Find where the given text appears and provide that cell's center as [X, Y] coordinate. 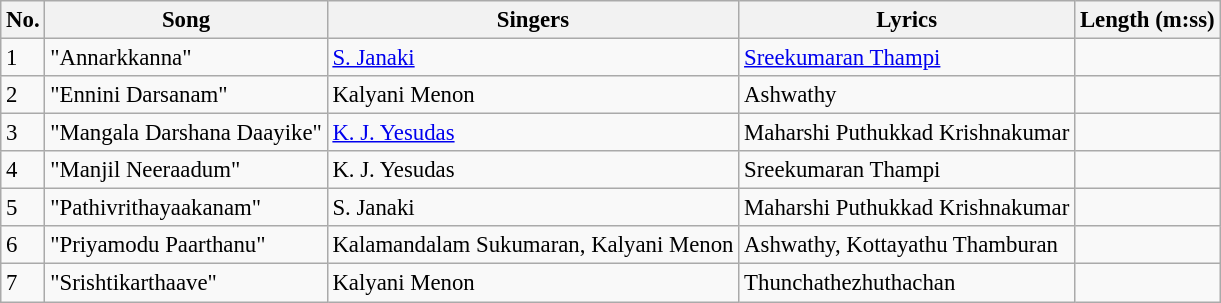
Song [186, 20]
6 [23, 245]
"Pathivrithayaakanam" [186, 208]
No. [23, 20]
7 [23, 283]
Thunchathezhuthachan [907, 283]
"Srishtikarthaave" [186, 283]
Ashwathy [907, 95]
2 [23, 95]
5 [23, 208]
Lyrics [907, 20]
Singers [533, 20]
3 [23, 133]
"Priyamodu Paarthanu" [186, 245]
"Manjil Neeraadum" [186, 170]
1 [23, 58]
"Annarkkanna" [186, 58]
Kalamandalam Sukumaran, Kalyani Menon [533, 245]
"Ennini Darsanam" [186, 95]
"Mangala Darshana Daayike" [186, 133]
Ashwathy, Kottayathu Thamburan [907, 245]
4 [23, 170]
Length (m:ss) [1148, 20]
